Extract the (X, Y) coordinate from the center of the cell holding the provided text.  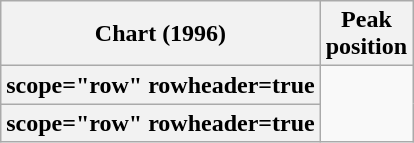
Chart (1996) (160, 34)
Peakposition (366, 34)
